Search for the cell housing the specified text and yield its (x, y) center coordinate. 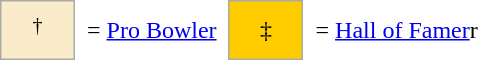
† (38, 30)
= Pro Bowler (152, 30)
‡ (266, 30)
